Pinpoint the cell where the given text exists, returning its (X, Y) midpoint coordinate. 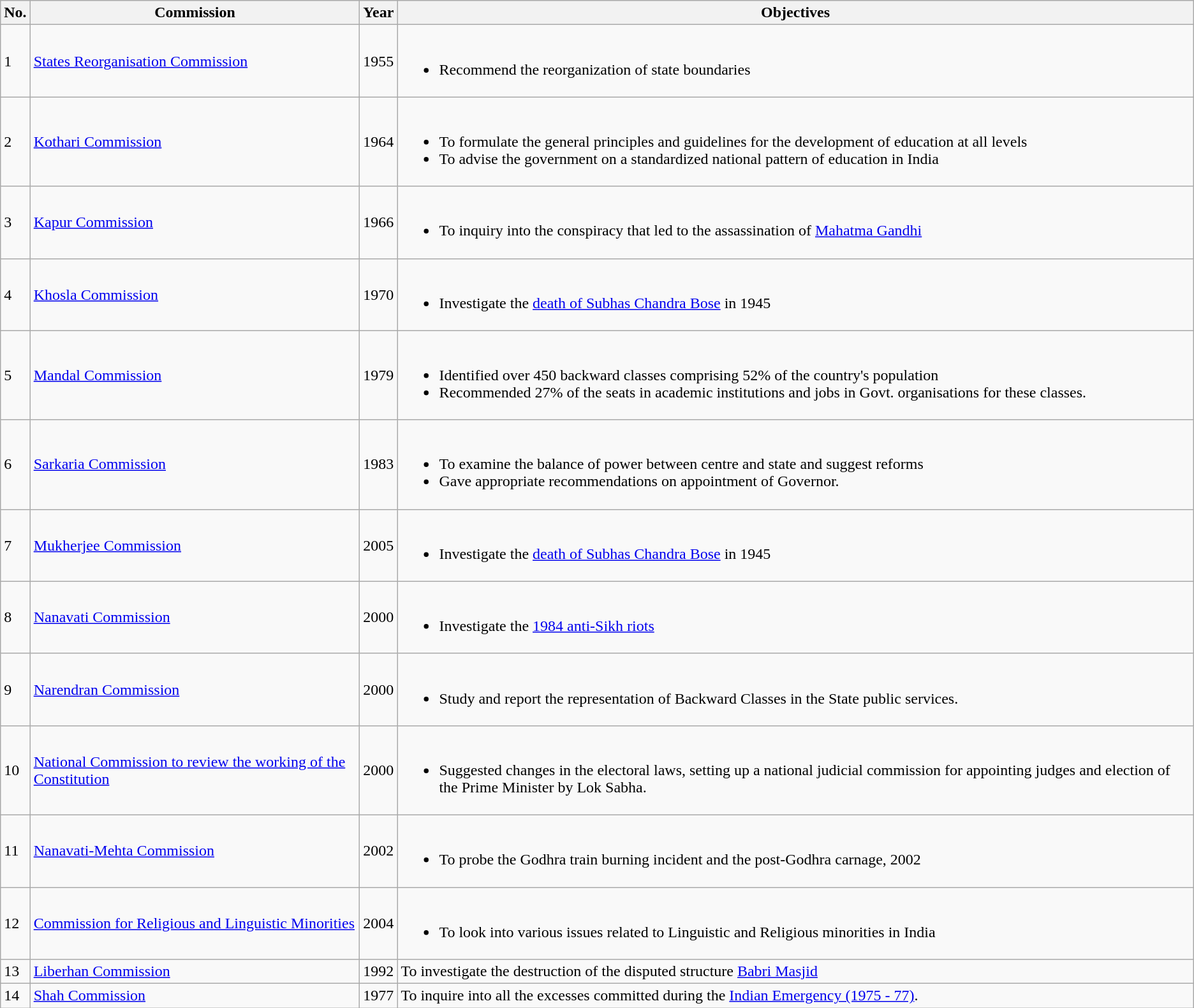
1 (15, 61)
1983 (379, 464)
Liberhan Commission (195, 972)
Shah Commission (195, 996)
3 (15, 222)
9 (15, 689)
Commission for Religious and Linguistic Minorities (195, 923)
1955 (379, 61)
National Commission to review the working of the Constitution (195, 770)
2002 (379, 851)
12 (15, 923)
To inquire into all the excesses committed during the Indian Emergency (1975 - 77). (795, 996)
Objectives (795, 13)
5 (15, 375)
Kothari Commission (195, 142)
Kapur Commission (195, 222)
To look into various issues related to Linguistic and Religious minorities in India (795, 923)
Year (379, 13)
1977 (379, 996)
States Reorganisation Commission (195, 61)
1992 (379, 972)
Recommend the reorganization of state boundaries (795, 61)
To probe the Godhra train burning incident and the post-Godhra carnage, 2002 (795, 851)
1979 (379, 375)
1966 (379, 222)
13 (15, 972)
Khosla Commission (195, 295)
To examine the balance of power between centre and state and suggest reformsGave appropriate recommendations on appointment of Governor. (795, 464)
14 (15, 996)
11 (15, 851)
Mukherjee Commission (195, 545)
No. (15, 13)
7 (15, 545)
Narendran Commission (195, 689)
2004 (379, 923)
2005 (379, 545)
6 (15, 464)
8 (15, 618)
Study and report the representation of Backward Classes in the State public services. (795, 689)
1970 (379, 295)
1964 (379, 142)
4 (15, 295)
Commission (195, 13)
Sarkaria Commission (195, 464)
10 (15, 770)
Nanavati Commission (195, 618)
Mandal Commission (195, 375)
To investigate the destruction of the disputed structure Babri Masjid (795, 972)
Investigate the 1984 anti-Sikh riots (795, 618)
2 (15, 142)
To inquiry into the conspiracy that led to the assassination of Mahatma Gandhi (795, 222)
Nanavati-Mehta Commission (195, 851)
